Detect which cell encompasses the target text, then output its [X, Y] center coordinate. 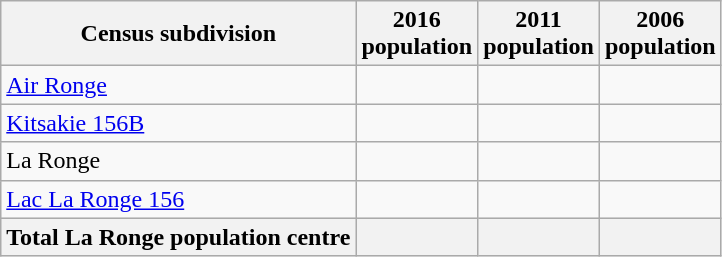
La Ronge [178, 161]
2016population [417, 34]
Kitsakie 156B [178, 123]
2006population [660, 34]
Lac La Ronge 156 [178, 199]
Air Ronge [178, 85]
Total La Ronge population centre [178, 237]
2011population [539, 34]
Census subdivision [178, 34]
